Capture the cell that displays the provided text and extract its (X, Y) central coordinate. 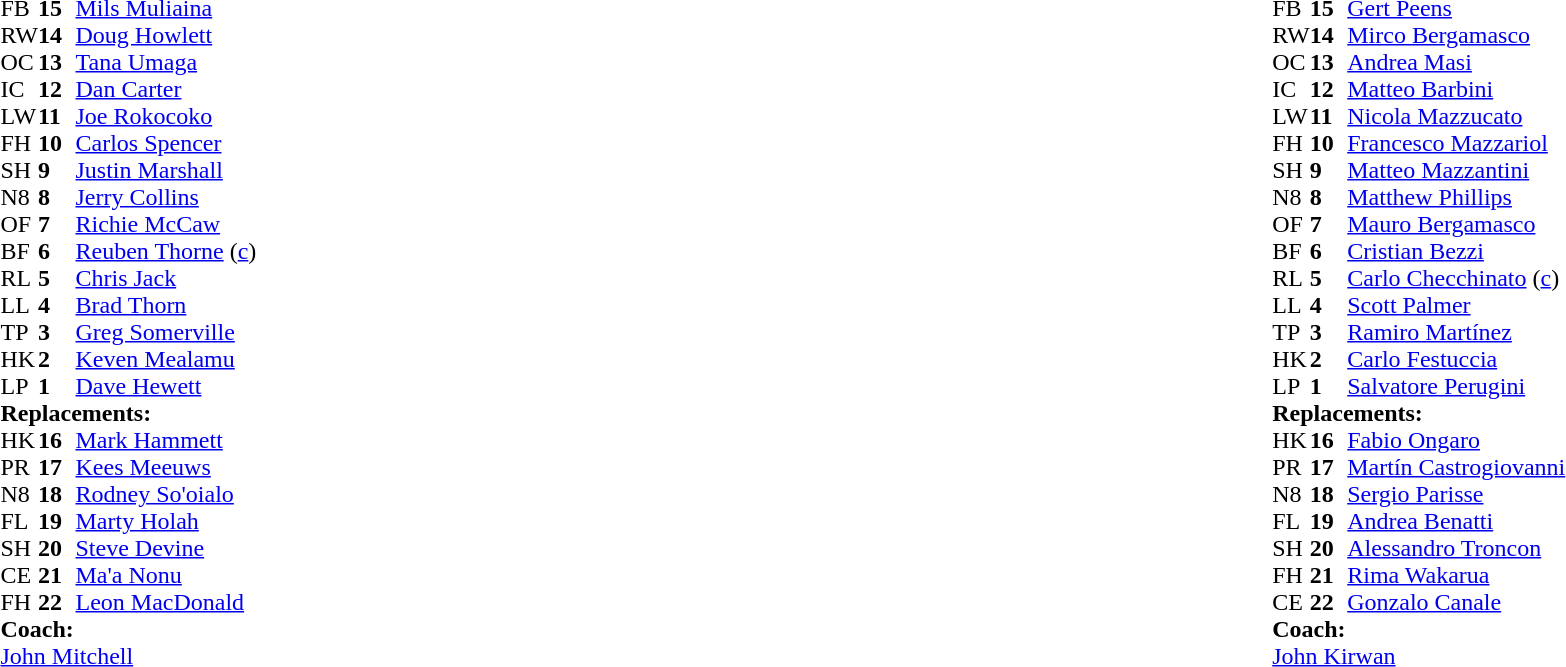
Rodney So'oialo (166, 494)
Greg Somerville (166, 332)
Marty Holah (166, 522)
Martín Castrogiovanni (1456, 468)
Rima Wakarua (1456, 576)
Keven Mealamu (166, 360)
Mauro Bergamasco (1456, 224)
Matteo Barbini (1456, 90)
Mark Hammett (166, 440)
Matthew Phillips (1456, 198)
Ma'a Nonu (166, 576)
Nicola Mazzucato (1456, 116)
Fabio Ongaro (1456, 440)
Salvatore Perugini (1456, 386)
Dave Hewett (166, 386)
Joe Rokocoko (166, 116)
Andrea Benatti (1456, 522)
Carlo Festuccia (1456, 360)
Sergio Parisse (1456, 494)
Chris Jack (166, 278)
Carlo Checchinato (c) (1456, 278)
Gonzalo Canale (1456, 602)
Doug Howlett (166, 36)
Cristian Bezzi (1456, 252)
Andrea Masi (1456, 62)
Scott Palmer (1456, 306)
Brad Thorn (166, 306)
Alessandro Troncon (1456, 548)
Kees Meeuws (166, 468)
Reuben Thorne (c) (166, 252)
Steve Devine (166, 548)
Jerry Collins (166, 198)
Tana Umaga (166, 62)
Ramiro Martínez (1456, 332)
Dan Carter (166, 90)
Matteo Mazzantini (1456, 170)
Justin Marshall (166, 170)
Richie McCaw (166, 224)
Leon MacDonald (166, 602)
Carlos Spencer (166, 144)
Mirco Bergamasco (1456, 36)
Francesco Mazzariol (1456, 144)
